Determine the [x, y] coordinate at the center of the cell enclosing the given text.  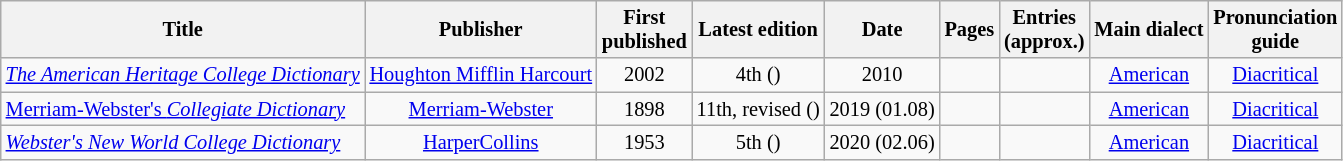
2010 [882, 75]
Houghton Mifflin Harcourt [481, 75]
Merriam-Webster [481, 109]
Title [183, 29]
Latest edition [758, 29]
1953 [644, 142]
1898 [644, 109]
Webster's New World College Dictionary [183, 142]
2002 [644, 75]
Entries(approx.) [1044, 29]
5th () [758, 142]
Main dialect [1148, 29]
4th () [758, 75]
Date [882, 29]
Merriam-Webster's Collegiate Dictionary [183, 109]
Firstpublished [644, 29]
Publisher [481, 29]
2020 (02.06) [882, 142]
The American Heritage College Dictionary [183, 75]
2019 (01.08) [882, 109]
Pronunciationguide [1275, 29]
11th, revised () [758, 109]
Pages [970, 29]
HarperCollins [481, 142]
